Extract the [X, Y] coordinate from the center of the cell holding the provided text.  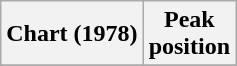
Peakposition [189, 34]
Chart (1978) [72, 34]
